Scan for the cell matching the given text and deliver its (x, y) coordinate at center. 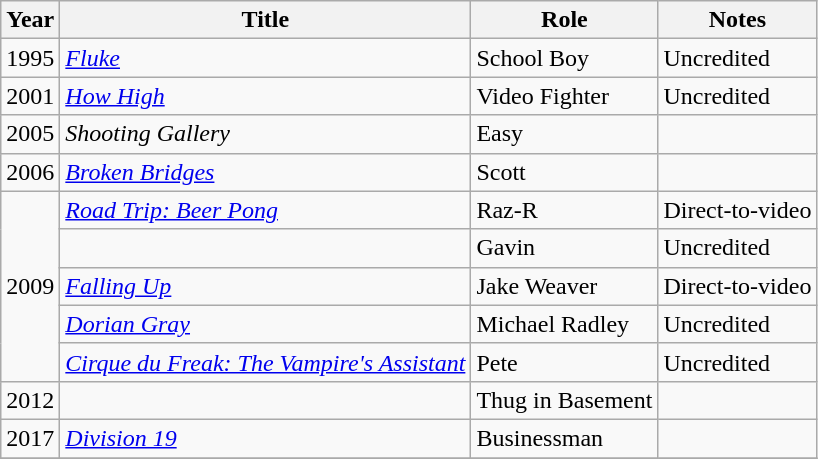
Michael Radley (564, 324)
Scott (564, 172)
2005 (30, 134)
Cirque du Freak: The Vampire's Assistant (266, 362)
Thug in Basement (564, 400)
Year (30, 20)
Shooting Gallery (266, 134)
Role (564, 20)
Easy (564, 134)
Dorian Gray (266, 324)
How High (266, 96)
2001 (30, 96)
2009 (30, 286)
School Boy (564, 58)
1995 (30, 58)
Gavin (564, 248)
Notes (738, 20)
2006 (30, 172)
Fluke (266, 58)
Falling Up (266, 286)
Road Trip: Beer Pong (266, 210)
2012 (30, 400)
Title (266, 20)
Businessman (564, 438)
Video Fighter (564, 96)
Broken Bridges (266, 172)
2017 (30, 438)
Jake Weaver (564, 286)
Raz-R (564, 210)
Division 19 (266, 438)
Pete (564, 362)
